Return the (X, Y) coordinate for the center point of the cell that contains the specified text.  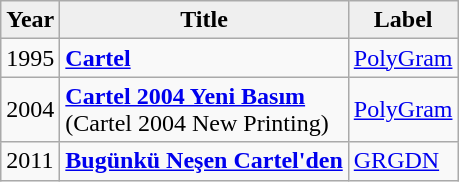
Label (403, 20)
1995 (30, 58)
2011 (30, 161)
Year (30, 20)
Title (204, 20)
2004 (30, 110)
Bugünkü Neşen Cartel'den (204, 161)
Cartel (204, 58)
GRGDN (403, 161)
Cartel 2004 Yeni Basım (Cartel 2004 New Printing) (204, 110)
